Identify which cell holds the provided text, then report its [x, y] central coordinate. 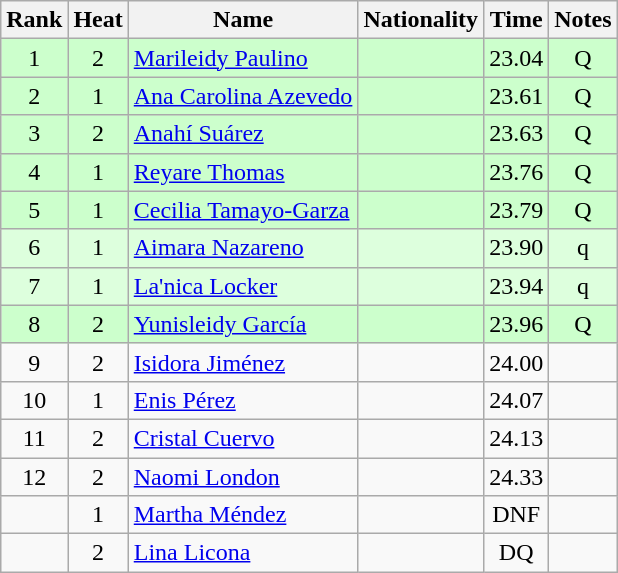
Lina Licona [243, 553]
Naomi London [243, 477]
23.04 [516, 58]
6 [34, 248]
Aimara Nazareno [243, 248]
Martha Méndez [243, 515]
23.76 [516, 172]
Marileidy Paulino [243, 58]
DNF [516, 515]
Rank [34, 20]
Cristal Cuervo [243, 438]
5 [34, 210]
7 [34, 286]
8 [34, 324]
23.79 [516, 210]
Isidora Jiménez [243, 362]
24.13 [516, 438]
4 [34, 172]
Cecilia Tamayo-Garza [243, 210]
Anahí Suárez [243, 134]
24.33 [516, 477]
3 [34, 134]
9 [34, 362]
Yunisleidy García [243, 324]
Time [516, 20]
23.90 [516, 248]
24.00 [516, 362]
Name [243, 20]
DQ [516, 553]
23.61 [516, 96]
Heat [98, 20]
Enis Pérez [243, 400]
23.96 [516, 324]
10 [34, 400]
23.63 [516, 134]
24.07 [516, 400]
Notes [583, 20]
Reyare Thomas [243, 172]
Nationality [421, 20]
23.94 [516, 286]
12 [34, 477]
La'nica Locker [243, 286]
11 [34, 438]
Ana Carolina Azevedo [243, 96]
